Search for the cell housing the specified text and yield its [x, y] center coordinate. 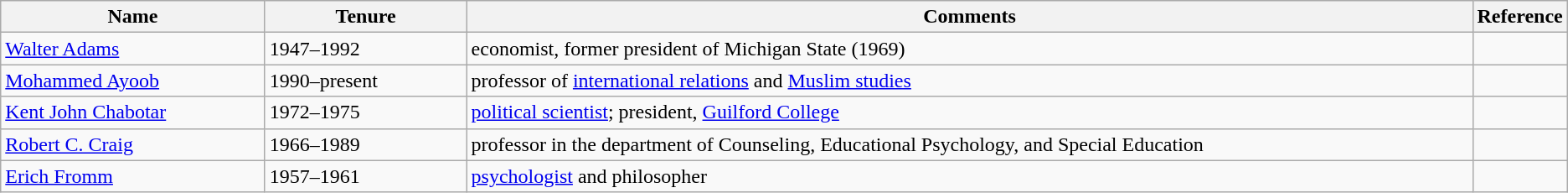
1990–present [365, 81]
Comments [970, 17]
psychologist and philosopher [970, 176]
Reference [1519, 17]
Tenure [365, 17]
Walter Adams [132, 49]
Robert C. Craig [132, 144]
1972–1975 [365, 112]
Kent John Chabotar [132, 112]
1957–1961 [365, 176]
Name [132, 17]
political scientist; president, Guilford College [970, 112]
professor in the department of Counseling, Educational Psychology, and Special Education [970, 144]
1947–1992 [365, 49]
economist, former president of Michigan State (1969) [970, 49]
professor of international relations and Muslim studies [970, 81]
Mohammed Ayoob [132, 81]
1966–1989 [365, 144]
Erich Fromm [132, 176]
